Find where the given text appears and provide that cell's center as (x, y) coordinate. 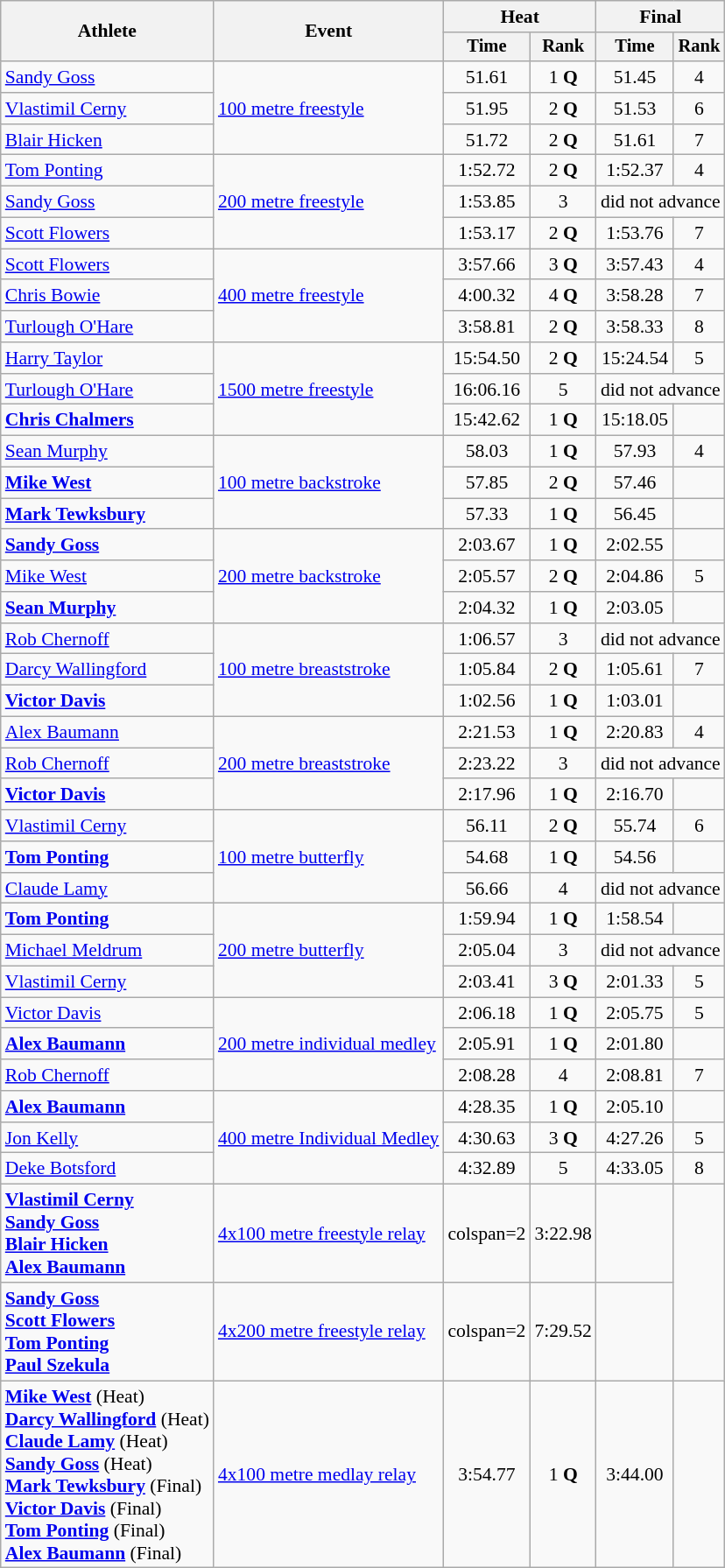
2:20.83 (635, 733)
2:08.81 (635, 1075)
2:23.22 (487, 763)
3:57.43 (635, 264)
Final (660, 17)
Blair Hicken (107, 140)
200 metre butterfly (328, 951)
4:27.26 (635, 1138)
1:53.76 (635, 234)
3:58.28 (635, 296)
57.85 (487, 483)
200 metre individual medley (328, 1044)
56.45 (635, 514)
4x200 metre freestyle relay (328, 1332)
100 metre butterfly (328, 856)
1:52.72 (487, 171)
15:54.50 (487, 358)
54.56 (635, 857)
Darcy Wallingford (107, 670)
1:05.61 (635, 670)
2:17.96 (487, 795)
57.46 (635, 483)
Harry Taylor (107, 358)
3:58.33 (635, 327)
Athlete (107, 32)
100 metre freestyle (328, 109)
4:30.63 (487, 1138)
2:05.10 (635, 1107)
2:01.80 (635, 1044)
2:05.75 (635, 1013)
15:18.05 (635, 420)
4:33.05 (635, 1169)
200 metre freestyle (328, 201)
2:02.55 (635, 545)
Mark Tewksbury (107, 514)
2:08.28 (487, 1075)
1:06.57 (487, 639)
4:32.89 (487, 1169)
55.74 (635, 826)
4x100 metre freestyle relay (328, 1234)
51.53 (635, 109)
3:54.77 (487, 1474)
56.66 (487, 889)
15:24.54 (635, 358)
Michael Meldrum (107, 951)
51.45 (635, 77)
2:04.32 (487, 608)
3:58.81 (487, 327)
4:28.35 (487, 1107)
Claude Lamy (107, 889)
56.11 (487, 826)
54.68 (487, 857)
Event (328, 32)
4x100 metre medlay relay (328, 1474)
2:21.53 (487, 733)
Chris Bowie (107, 296)
200 metre backstroke (328, 576)
Deke Botsford (107, 1169)
Chris Chalmers (107, 420)
2:03.41 (487, 982)
3:22.98 (562, 1234)
Vlastimil CernySandy GossBlair HickenAlex Baumann (107, 1234)
2:05.57 (487, 576)
Jon Kelly (107, 1138)
1:52.37 (635, 171)
3:44.00 (635, 1474)
1:03.01 (635, 701)
400 metre freestyle (328, 296)
15:42.62 (487, 420)
100 metre backstroke (328, 483)
2:04.86 (635, 576)
2:06.18 (487, 1013)
1:53.17 (487, 234)
4 Q (562, 296)
1:05.84 (487, 670)
2:01.33 (635, 982)
2:03.05 (635, 608)
2:05.04 (487, 951)
51.72 (487, 140)
58.03 (487, 452)
1:59.94 (487, 919)
1:02.56 (487, 701)
16:06.16 (487, 390)
51.95 (487, 109)
4:00.32 (487, 296)
200 metre breaststroke (328, 763)
1:58.54 (635, 919)
2:16.70 (635, 795)
Heat (520, 17)
57.33 (487, 514)
1:53.85 (487, 202)
57.93 (635, 452)
2:05.91 (487, 1044)
Sandy GossScott FlowersTom PontingPaul Szekula (107, 1332)
7:29.52 (562, 1332)
400 metre Individual Medley (328, 1138)
2:03.67 (487, 545)
3:57.66 (487, 264)
1500 metre freestyle (328, 389)
100 metre breaststroke (328, 671)
